Output the [X, Y] coordinate of the center of the cell containing the given text.  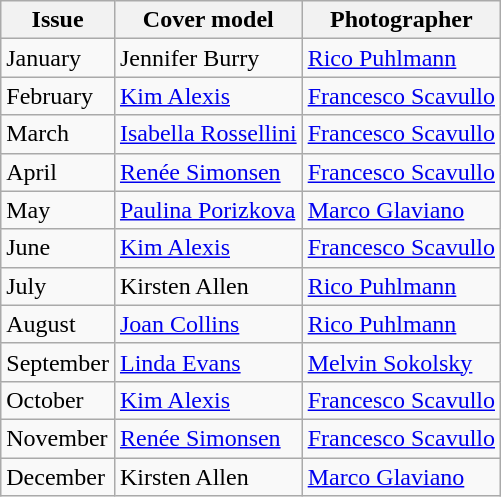
March [58, 134]
June [58, 248]
Cover model [208, 20]
Jennifer Burry [208, 58]
May [58, 210]
April [58, 172]
Issue [58, 20]
January [58, 58]
Isabella Rossellini [208, 134]
September [58, 362]
Joan Collins [208, 324]
October [58, 400]
Melvin Sokolsky [401, 362]
Paulina Porizkova [208, 210]
July [58, 286]
Photographer [401, 20]
August [58, 324]
November [58, 438]
Linda Evans [208, 362]
December [58, 477]
February [58, 96]
